Extract the (X, Y) coordinate from the center of the cell holding the provided text.  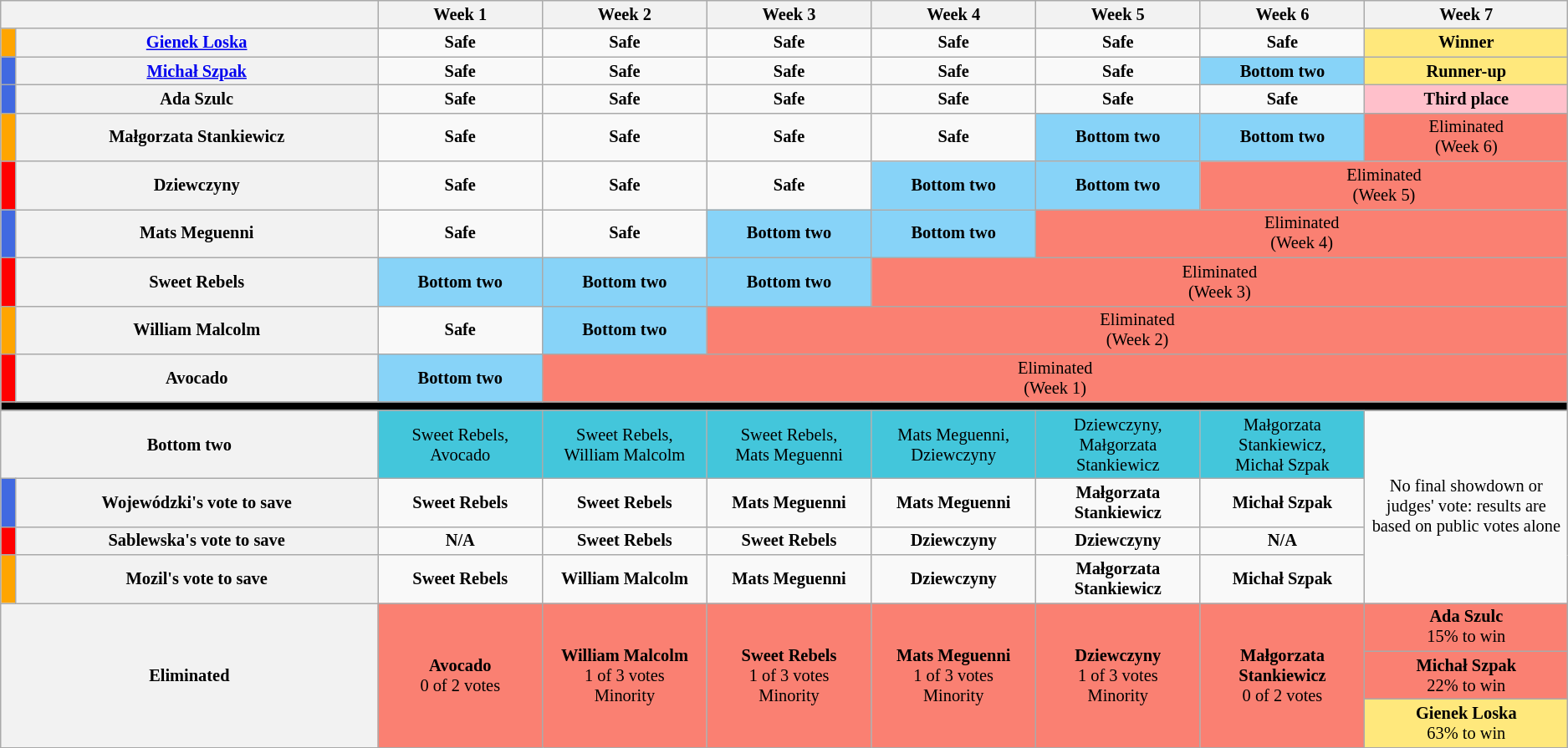
Mozil's vote to save (197, 579)
Sweet Rebels,Mats Meguenni (789, 445)
Eliminated(Week 6) (1467, 137)
Eliminated(Week 3) (1219, 282)
Avocado (197, 378)
Week 4 (953, 14)
Wojewódzki's vote to save (197, 502)
Ada Szulc15% to win (1467, 627)
Eliminated(Week 1) (1055, 378)
Małgorzata Stankiewicz0 of 2 votes (1283, 675)
Michał Szpak22% to win (1467, 675)
Week 3 (789, 14)
Dziewczyny1 of 3 votes Minority (1117, 675)
Eliminated (189, 675)
No final showdown or judges' vote: results are based on public votes alone (1467, 506)
Avocado0 of 2 votes (460, 675)
Week 1 (460, 14)
Third place (1467, 99)
Eliminated(Week 5) (1384, 186)
Week 6 (1283, 14)
Sweet Rebels,William Malcolm (626, 445)
Eliminated(Week 2) (1137, 330)
Ada Szulc (197, 99)
Dziewczyny,Małgorzata Stankiewicz (1117, 445)
Mats Meguenni1 of 3 votes Minority (953, 675)
Sweet Rebels1 of 3 votes Minority (789, 675)
Sweet Rebels,Avocado (460, 445)
Gienek Loska (197, 43)
Eliminated(Week 4) (1301, 233)
Sablewska's vote to save (197, 541)
Week 5 (1117, 14)
Gienek Loska63% to win (1467, 723)
William Malcolm1 of 3 votes Minority (626, 675)
Winner (1467, 43)
Mats Meguenni,Dziewczyny (953, 445)
Runner-up (1467, 71)
Week 7 (1467, 14)
Week 2 (626, 14)
Małgorzata Stankiewicz,Michał Szpak (1283, 445)
